Scan for the cell matching the given text and deliver its (x, y) coordinate at center. 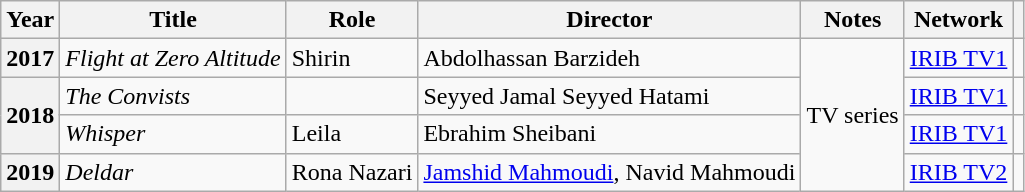
Role (352, 20)
Rona Nazari (352, 172)
Notes (852, 20)
Director (610, 20)
Year (30, 20)
Flight at Zero Altitude (173, 58)
Seyyed Jamal Seyyed Hatami (610, 96)
Network (958, 20)
Whisper (173, 134)
Leila (352, 134)
Title (173, 20)
TV series (852, 115)
Deldar (173, 172)
Abdolhassan Barzideh (610, 58)
2019 (30, 172)
Jamshid Mahmoudi, Navid Mahmoudi (610, 172)
The Convists (173, 96)
2017 (30, 58)
Shirin (352, 58)
2018 (30, 115)
IRIB TV2 (958, 172)
Ebrahim Sheibani (610, 134)
